Extract the [x, y] coordinate from the center of the cell holding the provided text.  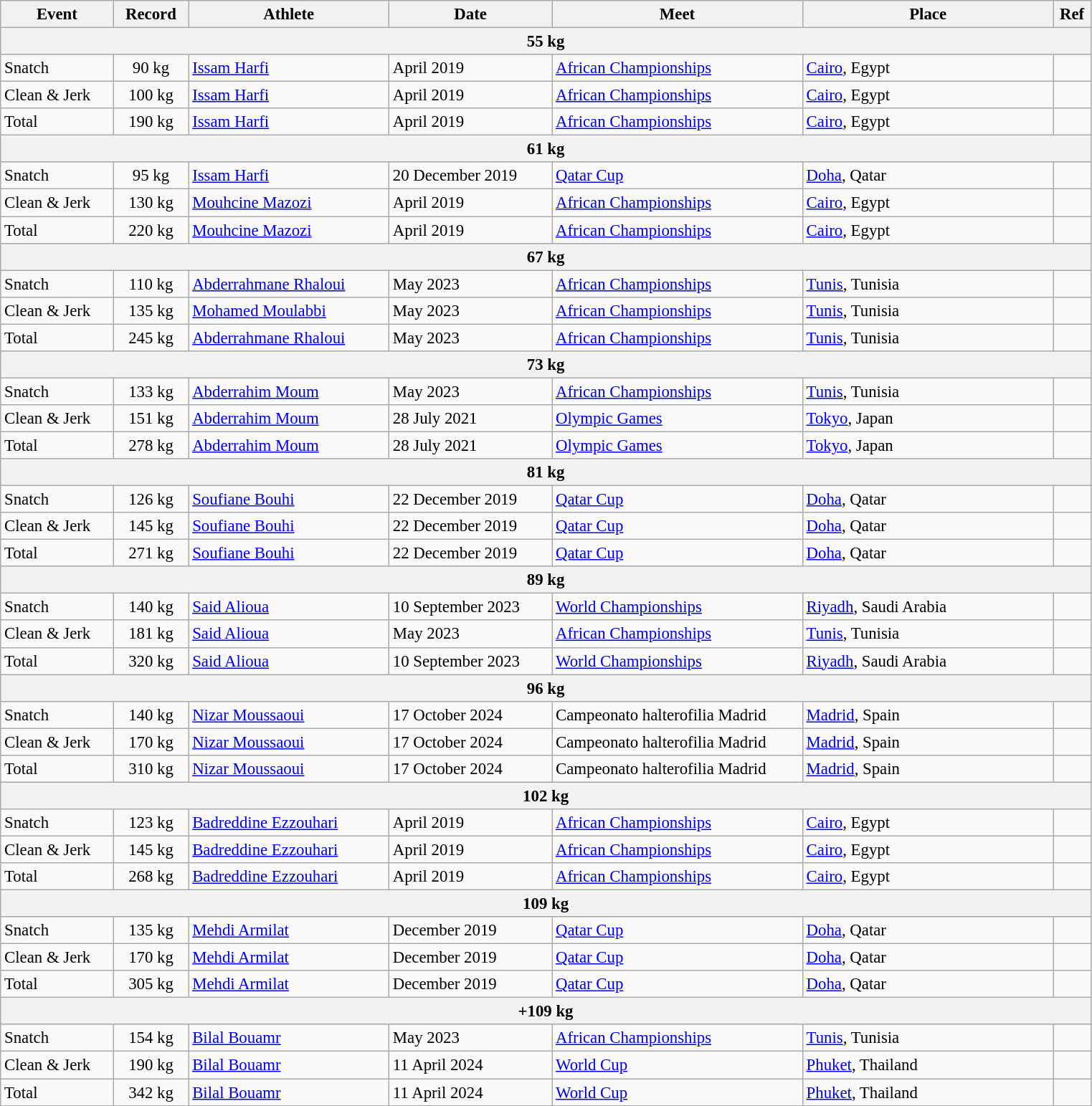
Meet [678, 14]
310 kg [151, 769]
Date [470, 14]
55 kg [546, 42]
151 kg [151, 419]
181 kg [151, 634]
Ref [1073, 14]
126 kg [151, 500]
320 kg [151, 661]
102 kg [546, 796]
133 kg [151, 391]
100 kg [151, 95]
Event [57, 14]
123 kg [151, 823]
271 kg [151, 553]
342 kg [151, 1092]
96 kg [546, 688]
73 kg [546, 365]
305 kg [151, 984]
154 kg [151, 1039]
67 kg [546, 257]
20 December 2019 [470, 176]
220 kg [151, 230]
61 kg [546, 149]
+109 kg [546, 1011]
Mohamed Moulabbi [289, 310]
245 kg [151, 338]
130 kg [151, 203]
278 kg [151, 445]
95 kg [151, 176]
Record [151, 14]
110 kg [151, 284]
268 kg [151, 877]
81 kg [546, 472]
Place [928, 14]
109 kg [546, 904]
Athlete [289, 14]
89 kg [546, 580]
90 kg [151, 68]
